Extract the [X, Y] coordinate from the center of the cell holding the provided text.  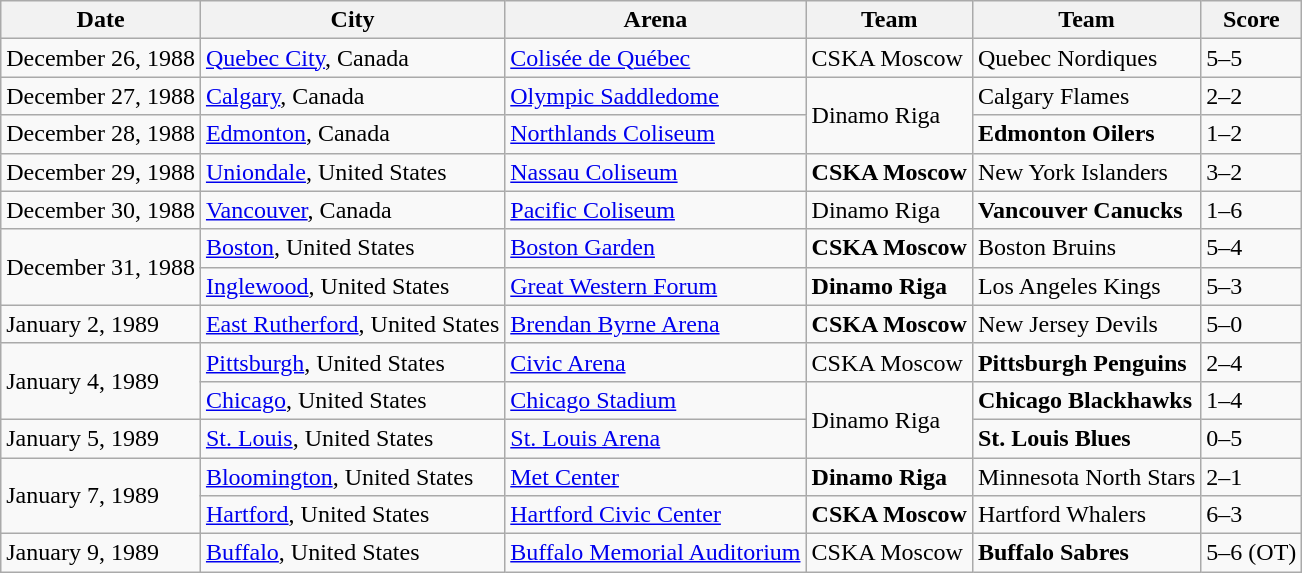
St. Louis, United States [352, 438]
5–4 [1252, 248]
Uniondale, United States [352, 172]
Quebec City, Canada [352, 58]
December 29, 1988 [101, 172]
January 4, 1989 [101, 381]
Pacific Coliseum [656, 210]
Inglewood, United States [352, 286]
3–2 [1252, 172]
Boston, United States [352, 248]
Olympic Saddledome [656, 96]
Buffalo, United States [352, 553]
Calgary, Canada [352, 96]
Vancouver, Canada [352, 210]
2–1 [1252, 477]
1–6 [1252, 210]
Buffalo Sabres [1086, 553]
5–6 (OT) [1252, 553]
0–5 [1252, 438]
Hartford Civic Center [656, 515]
Nassau Coliseum [656, 172]
Los Angeles Kings [1086, 286]
Arena [656, 20]
St. Louis Arena [656, 438]
Vancouver Canucks [1086, 210]
Civic Arena [656, 362]
5–0 [1252, 324]
Northlands Coliseum [656, 134]
5–5 [1252, 58]
2–2 [1252, 96]
Great Western Forum [656, 286]
Chicago, United States [352, 400]
Score [1252, 20]
Boston Garden [656, 248]
Minnesota North Stars [1086, 477]
Date [101, 20]
5–3 [1252, 286]
Edmonton Oilers [1086, 134]
January 2, 1989 [101, 324]
New Jersey Devils [1086, 324]
Chicago Blackhawks [1086, 400]
Met Center [656, 477]
Brendan Byrne Arena [656, 324]
Calgary Flames [1086, 96]
Buffalo Memorial Auditorium [656, 553]
Hartford Whalers [1086, 515]
December 26, 1988 [101, 58]
December 28, 1988 [101, 134]
December 31, 1988 [101, 267]
Bloomington, United States [352, 477]
City [352, 20]
1–2 [1252, 134]
Hartford, United States [352, 515]
Boston Bruins [1086, 248]
1–4 [1252, 400]
Chicago Stadium [656, 400]
Colisée de Québec [656, 58]
December 30, 1988 [101, 210]
St. Louis Blues [1086, 438]
Edmonton, Canada [352, 134]
January 7, 1989 [101, 496]
January 5, 1989 [101, 438]
December 27, 1988 [101, 96]
2–4 [1252, 362]
6–3 [1252, 515]
Quebec Nordiques [1086, 58]
East Rutherford, United States [352, 324]
New York Islanders [1086, 172]
Pittsburgh Penguins [1086, 362]
January 9, 1989 [101, 553]
Pittsburgh, United States [352, 362]
